Provide the [X, Y] coordinate of the cell's center where the given text is located.  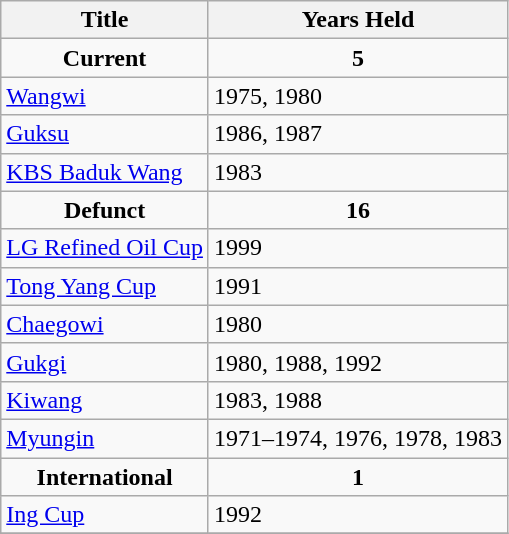
1991 [358, 286]
5 [358, 58]
1980, 1988, 1992 [358, 362]
Kiwang [105, 400]
Chaegowi [105, 324]
Wangwi [105, 96]
Tong Yang Cup [105, 286]
16 [358, 210]
1986, 1987 [358, 134]
1 [358, 477]
Years Held [358, 20]
Current [105, 58]
Guksu [105, 134]
1980 [358, 324]
Gukgi [105, 362]
1992 [358, 515]
1983, 1988 [358, 400]
1999 [358, 248]
1971–1974, 1976, 1978, 1983 [358, 438]
Ing Cup [105, 515]
1983 [358, 172]
KBS Baduk Wang [105, 172]
Title [105, 20]
International [105, 477]
1975, 1980 [358, 96]
LG Refined Oil Cup [105, 248]
Defunct [105, 210]
Myungin [105, 438]
